Find where the given text appears and provide that cell's center as [x, y] coordinate. 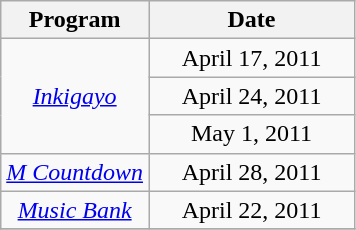
April 28, 2011 [251, 172]
Program [75, 20]
Inkigayo [75, 96]
Date [251, 20]
May 1, 2011 [251, 134]
M Countdown [75, 172]
April 17, 2011 [251, 58]
April 24, 2011 [251, 96]
Music Bank [75, 210]
April 22, 2011 [251, 210]
